Search for the cell housing the specified text and yield its [X, Y] center coordinate. 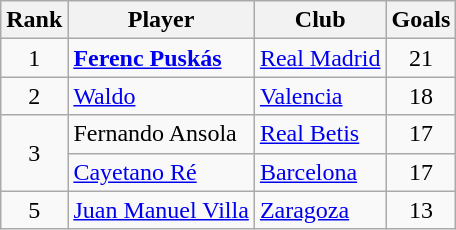
Goals [421, 20]
1 [34, 58]
18 [421, 96]
Club [320, 20]
Real Madrid [320, 58]
5 [34, 210]
Zaragoza [320, 210]
Juan Manuel Villa [161, 210]
Real Betis [320, 134]
Rank [34, 20]
Waldo [161, 96]
13 [421, 210]
21 [421, 58]
Fernando Ansola [161, 134]
Valencia [320, 96]
3 [34, 153]
Ferenc Puskás [161, 58]
Barcelona [320, 172]
Cayetano Ré [161, 172]
Player [161, 20]
2 [34, 96]
